Locate the cell with the specified text and output its (x, y) center coordinate. 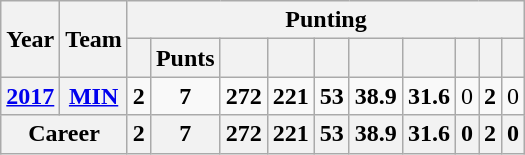
MIN (94, 96)
Punting (326, 20)
Year (30, 39)
2017 (30, 96)
Punts (185, 58)
Team (94, 39)
Career (64, 134)
